Search for the cell housing the specified text and yield its (x, y) center coordinate. 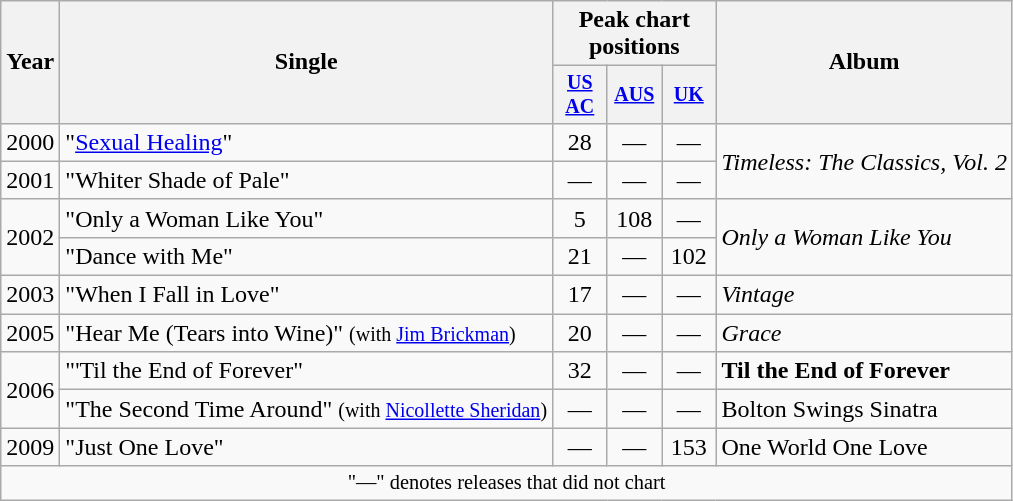
28 (580, 142)
Year (30, 62)
Timeless: The Classics, Vol. 2 (864, 161)
2009 (30, 447)
Til the End of Forever (864, 371)
32 (580, 371)
AUS (634, 94)
Only a Woman Like You (864, 237)
21 (580, 256)
"Sexual Healing" (306, 142)
UK (689, 94)
108 (634, 218)
"'Til the End of Forever" (306, 371)
2006 (30, 390)
Peak chart positions (634, 34)
Single (306, 62)
20 (580, 333)
"Only a Woman Like You" (306, 218)
Album (864, 62)
Bolton Swings Sinatra (864, 409)
"The Second Time Around" (with Nicollette Sheridan) (306, 409)
US AC (580, 94)
One World One Love (864, 447)
2005 (30, 333)
2002 (30, 237)
"Just One Love" (306, 447)
5 (580, 218)
2001 (30, 180)
153 (689, 447)
2003 (30, 295)
"Dance with Me" (306, 256)
17 (580, 295)
"—" denotes releases that did not chart (507, 483)
102 (689, 256)
Vintage (864, 295)
2000 (30, 142)
Grace (864, 333)
"Hear Me (Tears into Wine)" (with Jim Brickman) (306, 333)
"Whiter Shade of Pale" (306, 180)
"When I Fall in Love" (306, 295)
